Identify which cell holds the provided text, then report its [X, Y] central coordinate. 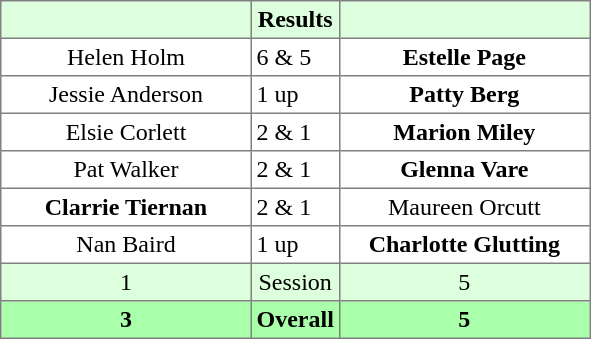
Clarrie Tiernan [126, 207]
Elsie Corlett [126, 132]
Helen Holm [126, 57]
Jessie Anderson [126, 95]
Pat Walker [126, 170]
Marion Miley [464, 132]
Estelle Page [464, 57]
Maureen Orcutt [464, 207]
6 & 5 [295, 57]
1 [126, 282]
Results [295, 20]
Charlotte Glutting [464, 245]
Patty Berg [464, 95]
Session [295, 282]
Glenna Vare [464, 170]
Nan Baird [126, 245]
Overall [295, 320]
3 [126, 320]
